Detect which cell encompasses the target text, then output its (x, y) center coordinate. 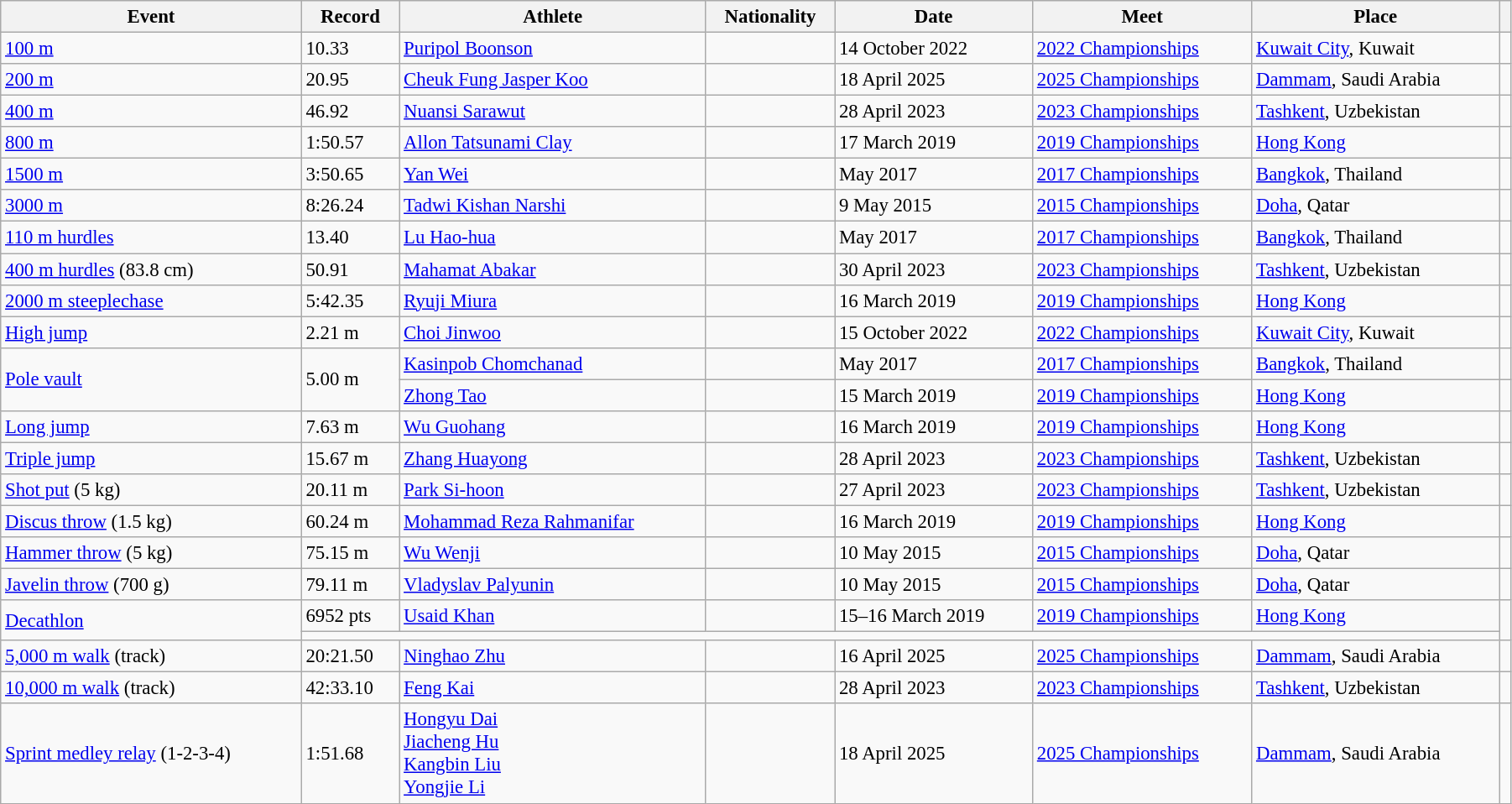
20.11 m (351, 490)
Mohammad Reza Rahmanifar (553, 521)
5:42.35 (351, 300)
Ryuji Miura (553, 300)
Hammer throw (5 kg) (151, 553)
Usaid Khan (553, 616)
Hongyu DaiJiacheng HuKangbin LiuYongjie Li (553, 754)
30 April 2023 (934, 269)
Pole vault (151, 379)
Kasinpob Chomchanad (553, 363)
6952 pts (351, 616)
15.67 m (351, 458)
9 May 2015 (934, 206)
Tadwi Kishan Narshi (553, 206)
27 April 2023 (934, 490)
Wu Wenji (553, 553)
15–16 March 2019 (934, 616)
Yan Wei (553, 175)
8:26.24 (351, 206)
200 m (151, 80)
20:21.50 (351, 656)
42:33.10 (351, 688)
Vladyslav Palyunin (553, 585)
10,000 m walk (track) (151, 688)
Wu Guohang (553, 427)
15 March 2019 (934, 395)
1:51.68 (351, 754)
Meet (1143, 17)
Shot put (5 kg) (151, 490)
Puripol Boonson (553, 49)
75.15 m (351, 553)
Long jump (151, 427)
10.33 (351, 49)
400 m hurdles (83.8 cm) (151, 269)
3000 m (151, 206)
Discus throw (1.5 kg) (151, 521)
Feng Kai (553, 688)
14 October 2022 (934, 49)
7.63 m (351, 427)
110 m hurdles (151, 238)
1500 m (151, 175)
2.21 m (351, 332)
60.24 m (351, 521)
Triple jump (151, 458)
Sprint medley relay (1-2-3-4) (151, 754)
800 m (151, 143)
1:50.57 (351, 143)
20.95 (351, 80)
Place (1376, 17)
Decathlon (151, 620)
Event (151, 17)
High jump (151, 332)
Ninghao Zhu (553, 656)
17 March 2019 (934, 143)
Park Si-hoon (553, 490)
46.92 (351, 112)
50.91 (351, 269)
3:50.65 (351, 175)
Zhang Huayong (553, 458)
16 April 2025 (934, 656)
13.40 (351, 238)
Allon Tatsunami Clay (553, 143)
Record (351, 17)
5,000 m walk (track) (151, 656)
Lu Hao-hua (553, 238)
Nationality (770, 17)
Nuansi Sarawut (553, 112)
400 m (151, 112)
Zhong Tao (553, 395)
100 m (151, 49)
2000 m steeplechase (151, 300)
Cheuk Fung Jasper Koo (553, 80)
Mahamat Abakar (553, 269)
15 October 2022 (934, 332)
Javelin throw (700 g) (151, 585)
Choi Jinwoo (553, 332)
Date (934, 17)
79.11 m (351, 585)
Athlete (553, 17)
5.00 m (351, 379)
